Locate the cell with the specified text and output its [x, y] center coordinate. 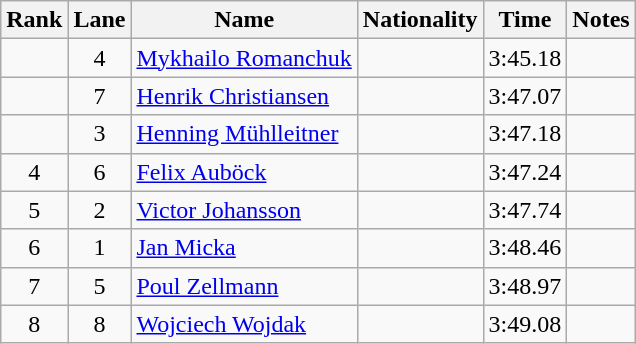
Mykhailo Romanchuk [244, 58]
Lane [100, 20]
3:47.24 [525, 172]
Wojciech Wojdak [244, 324]
3:49.08 [525, 324]
Victor Johansson [244, 210]
Henning Mühlleitner [244, 134]
Time [525, 20]
3:48.46 [525, 248]
3:45.18 [525, 58]
Rank [34, 20]
3:47.18 [525, 134]
Felix Auböck [244, 172]
3 [100, 134]
Name [244, 20]
Notes [601, 20]
Henrik Christiansen [244, 96]
3:47.74 [525, 210]
2 [100, 210]
3:48.97 [525, 286]
1 [100, 248]
3:47.07 [525, 96]
Poul Zellmann [244, 286]
Jan Micka [244, 248]
Nationality [420, 20]
